Return the (X, Y) coordinate for the center point of the cell that contains the specified text.  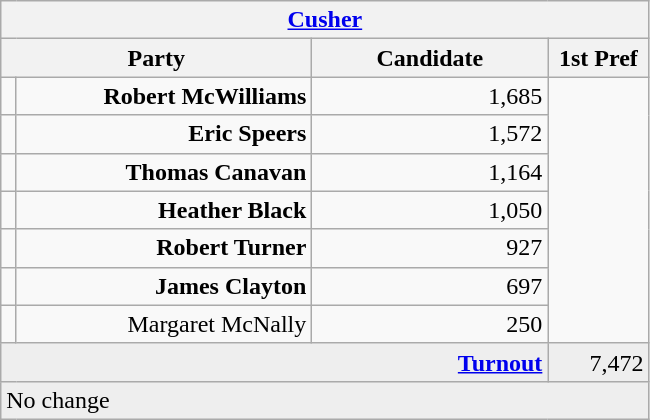
1st Pref (598, 58)
7,472 (598, 362)
250 (430, 324)
1,572 (430, 134)
Eric Speers (164, 134)
927 (430, 248)
1,685 (430, 96)
Heather Black (164, 210)
Robert Turner (164, 248)
1,164 (430, 172)
No change (325, 400)
Cusher (325, 20)
James Clayton (164, 286)
Robert McWilliams (164, 96)
Thomas Canavan (164, 172)
697 (430, 286)
Margaret McNally (164, 324)
1,050 (430, 210)
Candidate (430, 58)
Turnout (274, 362)
Party (156, 58)
